From the cell containing the given text, extract its center point as (x, y) coordinate. 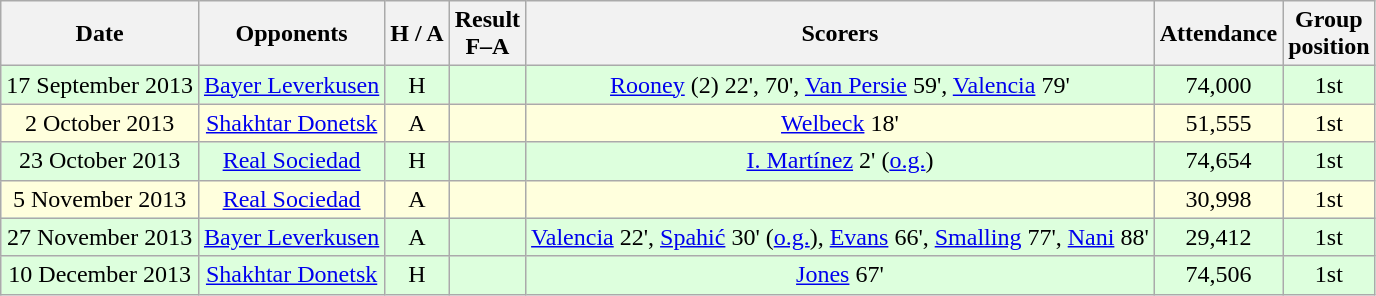
17 September 2013 (100, 85)
29,412 (1218, 237)
Opponents (291, 34)
74,654 (1218, 161)
74,000 (1218, 85)
Date (100, 34)
Rooney (2) 22', 70', Van Persie 59', Valencia 79' (840, 85)
I. Martínez 2' (o.g.) (840, 161)
23 October 2013 (100, 161)
Attendance (1218, 34)
2 October 2013 (100, 123)
Valencia 22', Spahić 30' (o.g.), Evans 66', Smalling 77', Nani 88' (840, 237)
ResultF–A (487, 34)
51,555 (1218, 123)
5 November 2013 (100, 199)
74,506 (1218, 275)
Groupposition (1329, 34)
H / A (417, 34)
Welbeck 18' (840, 123)
Scorers (840, 34)
27 November 2013 (100, 237)
Jones 67' (840, 275)
10 December 2013 (100, 275)
30,998 (1218, 199)
